Search for the cell housing the specified text and yield its [x, y] center coordinate. 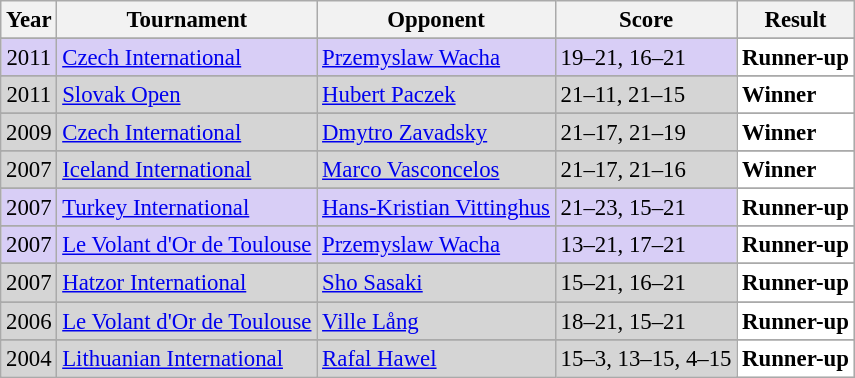
Hans-Kristian Vittinghus [436, 208]
Hatzor International [187, 283]
21–17, 21–19 [646, 133]
Turkey International [187, 208]
2009 [29, 133]
Lithuanian International [187, 358]
Rafal Hawel [436, 358]
Hubert Paczek [436, 95]
2006 [29, 321]
Marco Vasconcelos [436, 170]
21–23, 15–21 [646, 208]
15–21, 16–21 [646, 283]
Ville Lång [436, 321]
Iceland International [187, 170]
Result [796, 20]
Sho Sasaki [436, 283]
2004 [29, 358]
Slovak Open [187, 95]
19–21, 16–21 [646, 58]
18–21, 15–21 [646, 321]
Tournament [187, 20]
13–21, 17–21 [646, 245]
21–17, 21–16 [646, 170]
Opponent [436, 20]
Score [646, 20]
21–11, 21–15 [646, 95]
Dmytro Zavadsky [436, 133]
15–3, 13–15, 4–15 [646, 358]
Year [29, 20]
